Search for the cell housing the specified text and yield its [x, y] center coordinate. 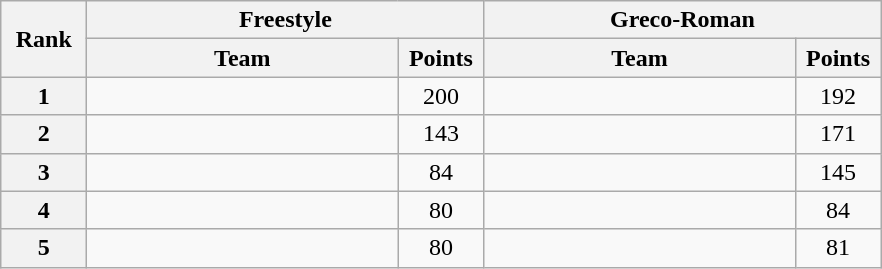
192 [838, 96]
3 [44, 172]
200 [441, 96]
Rank [44, 39]
5 [44, 248]
1 [44, 96]
4 [44, 210]
2 [44, 134]
Freestyle [286, 20]
145 [838, 172]
171 [838, 134]
143 [441, 134]
Greco-Roman [682, 20]
81 [838, 248]
